For the text-containing cell, return its midpoint in (x, y) coordinate format. 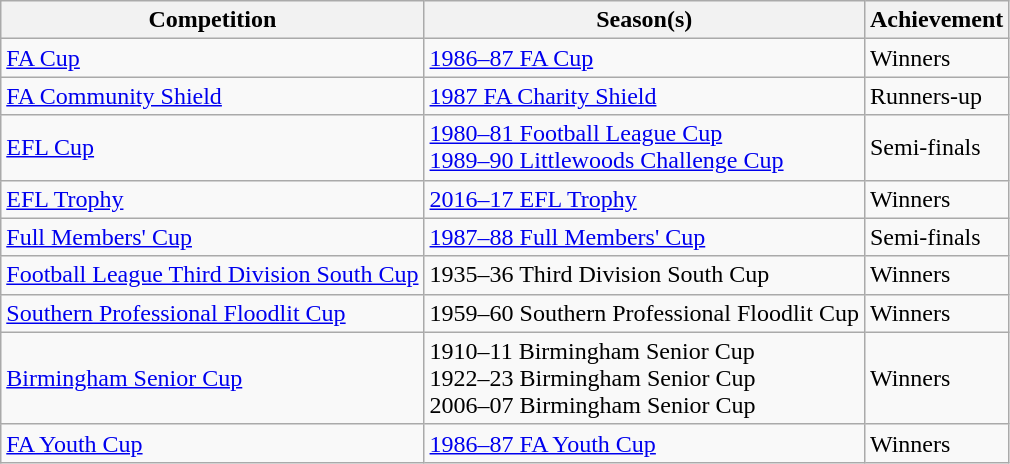
Birmingham Senior Cup (212, 378)
Full Members' Cup (212, 237)
1986–87 FA Cup (644, 58)
Season(s) (644, 20)
Southern Professional Floodlit Cup (212, 313)
FA Youth Cup (212, 443)
Football League Third Division South Cup (212, 275)
1986–87 FA Youth Cup (644, 443)
1910–11 Birmingham Senior Cup1922–23 Birmingham Senior Cup2006–07 Birmingham Senior Cup (644, 378)
EFL Trophy (212, 199)
2016–17 EFL Trophy (644, 199)
1987–88 Full Members' Cup (644, 237)
Competition (212, 20)
1980–81 Football League Cup1989–90 Littlewoods Challenge Cup (644, 148)
Runners-up (936, 96)
FA Community Shield (212, 96)
1935–36 Third Division South Cup (644, 275)
1987 FA Charity Shield (644, 96)
FA Cup (212, 58)
Achievement (936, 20)
1959–60 Southern Professional Floodlit Cup (644, 313)
EFL Cup (212, 148)
